Output the (x, y) coordinate of the center of the cell containing the given text.  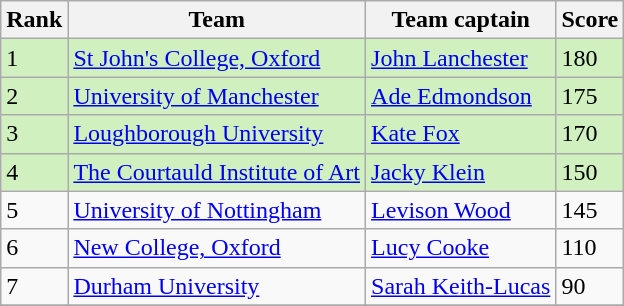
145 (590, 210)
John Lanchester (461, 58)
1 (34, 58)
The Courtauld Institute of Art (217, 172)
4 (34, 172)
University of Manchester (217, 96)
175 (590, 96)
Kate Fox (461, 134)
Durham University (217, 286)
Jacky Klein (461, 172)
Lucy Cooke (461, 248)
7 (34, 286)
Ade Edmondson (461, 96)
Team captain (461, 20)
3 (34, 134)
Levison Wood (461, 210)
6 (34, 248)
Loughborough University (217, 134)
110 (590, 248)
90 (590, 286)
5 (34, 210)
170 (590, 134)
Score (590, 20)
Sarah Keith-Lucas (461, 286)
St John's College, Oxford (217, 58)
Team (217, 20)
New College, Oxford (217, 248)
2 (34, 96)
150 (590, 172)
180 (590, 58)
University of Nottingham (217, 210)
Rank (34, 20)
